From the cell containing the given text, extract its center point as [x, y] coordinate. 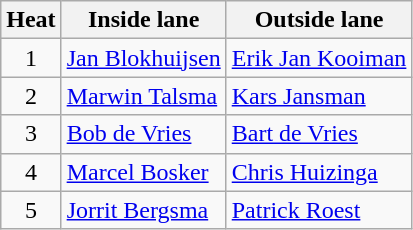
3 [31, 134]
Bob de Vries [144, 134]
Chris Huizinga [319, 172]
1 [31, 58]
4 [31, 172]
Bart de Vries [319, 134]
2 [31, 96]
Outside lane [319, 20]
Jorrit Bergsma [144, 210]
Jan Blokhuijsen [144, 58]
Erik Jan Kooiman [319, 58]
Kars Jansman [319, 96]
5 [31, 210]
Marcel Bosker [144, 172]
Heat [31, 20]
Marwin Talsma [144, 96]
Patrick Roest [319, 210]
Inside lane [144, 20]
